Capture the cell that displays the provided text and extract its (X, Y) central coordinate. 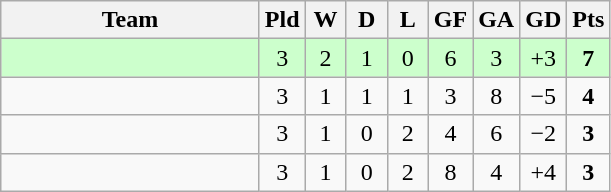
+3 (544, 58)
Team (130, 20)
+4 (544, 172)
L (408, 20)
−2 (544, 134)
Pts (588, 20)
GF (450, 20)
Pld (282, 20)
GD (544, 20)
W (326, 20)
D (366, 20)
−5 (544, 96)
GA (496, 20)
7 (588, 58)
